From the cell containing the given text, extract its center point as (X, Y) coordinate. 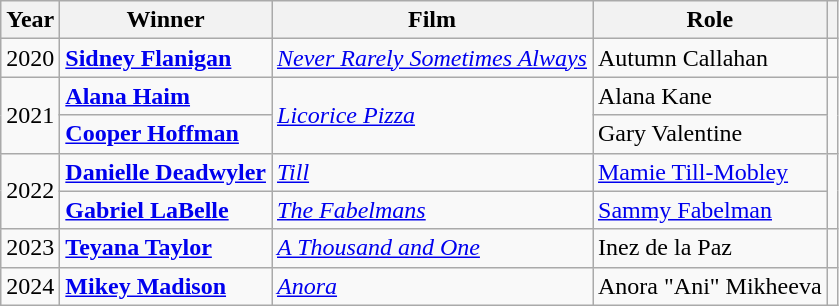
Never Rarely Sometimes Always (432, 58)
Anora "Ani" Mikheeva (710, 286)
Anora (432, 286)
Sammy Fabelman (710, 210)
2021 (30, 115)
Danielle Deadwyler (166, 172)
Sidney Flanigan (166, 58)
2022 (30, 191)
Alana Haim (166, 96)
Inez de la Paz (710, 248)
A Thousand and One (432, 248)
Mikey Madison (166, 286)
2024 (30, 286)
2023 (30, 248)
Winner (166, 20)
Year (30, 20)
Cooper Hoffman (166, 134)
Gabriel LaBelle (166, 210)
The Fabelmans (432, 210)
2020 (30, 58)
Mamie Till-Mobley (710, 172)
Film (432, 20)
Gary Valentine (710, 134)
Teyana Taylor (166, 248)
Role (710, 20)
Till (432, 172)
Licorice Pizza (432, 115)
Autumn Callahan (710, 58)
Alana Kane (710, 96)
